From the cell containing the given text, extract its center point as (X, Y) coordinate. 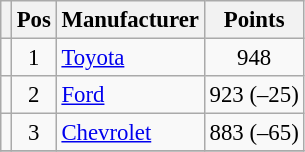
3 (34, 133)
Points (254, 20)
Pos (34, 20)
Chevrolet (130, 133)
Toyota (130, 58)
1 (34, 58)
883 (–65) (254, 133)
948 (254, 58)
Ford (130, 95)
923 (–25) (254, 95)
Manufacturer (130, 20)
2 (34, 95)
